Return [X, Y] of the center of cell containing provided text 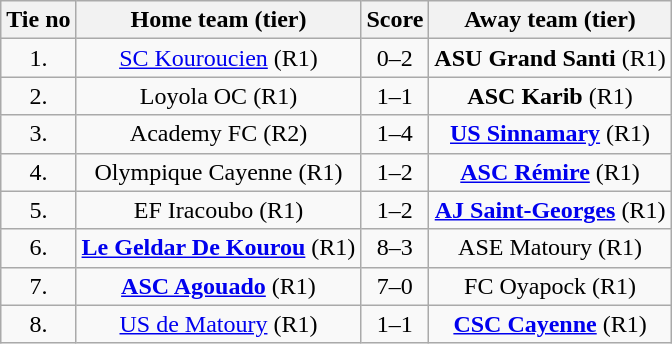
7. [38, 286]
Away team (tier) [550, 20]
8–3 [395, 248]
EF Iracoubo (R1) [218, 210]
3. [38, 134]
5. [38, 210]
ASC Rémire (R1) [550, 172]
Score [395, 20]
2. [38, 96]
AJ Saint-Georges (R1) [550, 210]
8. [38, 324]
ASU Grand Santi (R1) [550, 58]
Olympique Cayenne (R1) [218, 172]
Academy FC (R2) [218, 134]
ASC Karib (R1) [550, 96]
US Sinnamary (R1) [550, 134]
Home team (tier) [218, 20]
SC Kouroucien (R1) [218, 58]
0–2 [395, 58]
US de Matoury (R1) [218, 324]
1. [38, 58]
ASC Agouado (R1) [218, 286]
1–4 [395, 134]
Le Geldar De Kourou (R1) [218, 248]
Tie no [38, 20]
ASE Matoury (R1) [550, 248]
FC Oyapock (R1) [550, 286]
CSC Cayenne (R1) [550, 324]
6. [38, 248]
4. [38, 172]
7–0 [395, 286]
Loyola OC (R1) [218, 96]
